Output the (x, y) coordinate of the center of the cell containing the given text.  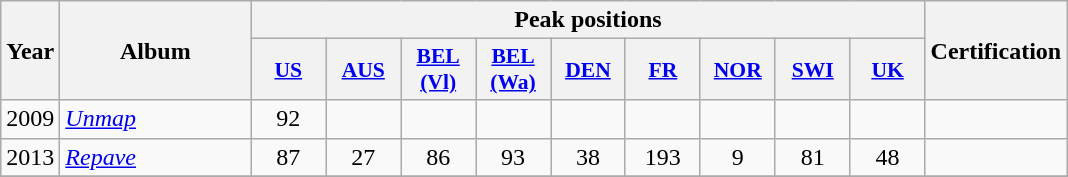
92 (288, 119)
87 (288, 157)
US (288, 70)
DEN (588, 70)
27 (364, 157)
2013 (30, 157)
81 (812, 157)
38 (588, 157)
Peak positions (588, 20)
BEL(Vl) (438, 70)
Album (156, 50)
86 (438, 157)
Repave (156, 157)
193 (662, 157)
2009 (30, 119)
NOR (738, 70)
UK (888, 70)
BEL(Wa) (514, 70)
48 (888, 157)
AUS (364, 70)
FR (662, 70)
Year (30, 50)
93 (514, 157)
Certification (996, 50)
Unmap (156, 119)
9 (738, 157)
SWI (812, 70)
